Extract the [X, Y] coordinate from the center of the cell holding the provided text.  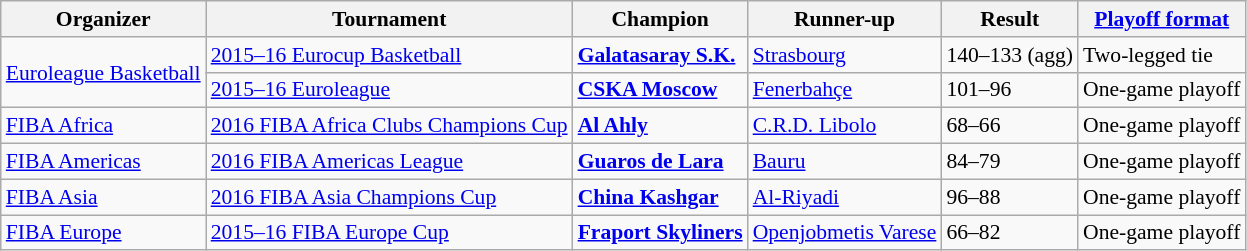
Tournament [390, 19]
Fenerbahçe [845, 90]
C.R.D. Libolo [845, 126]
FIBA Americas [104, 162]
Fraport Skyliners [660, 233]
Al Ahly [660, 126]
Two-legged tie [1162, 55]
Playoff format [1162, 19]
84–79 [1010, 162]
101–96 [1010, 90]
2016 FIBA Asia Champions Cup [390, 197]
66–82 [1010, 233]
Organizer [104, 19]
FIBA Asia [104, 197]
FIBA Europe [104, 233]
96–88 [1010, 197]
Bauru [845, 162]
68–66 [1010, 126]
Galatasaray S.K. [660, 55]
China Kashgar [660, 197]
Runner-up [845, 19]
Al-Riyadi [845, 197]
Result [1010, 19]
2016 FIBA Africa Clubs Champions Cup [390, 126]
Strasbourg [845, 55]
2015–16 FIBA Europe Cup [390, 233]
CSKA Moscow [660, 90]
FIBA Africa [104, 126]
2015–16 Euroleague [390, 90]
Champion [660, 19]
Guaros de Lara [660, 162]
Openjobmetis Varese [845, 233]
2016 FIBA Americas League [390, 162]
2015–16 Eurocup Basketball [390, 55]
Euroleague Basketball [104, 72]
140–133 (agg) [1010, 55]
